Search for the cell housing the specified text and yield its (X, Y) center coordinate. 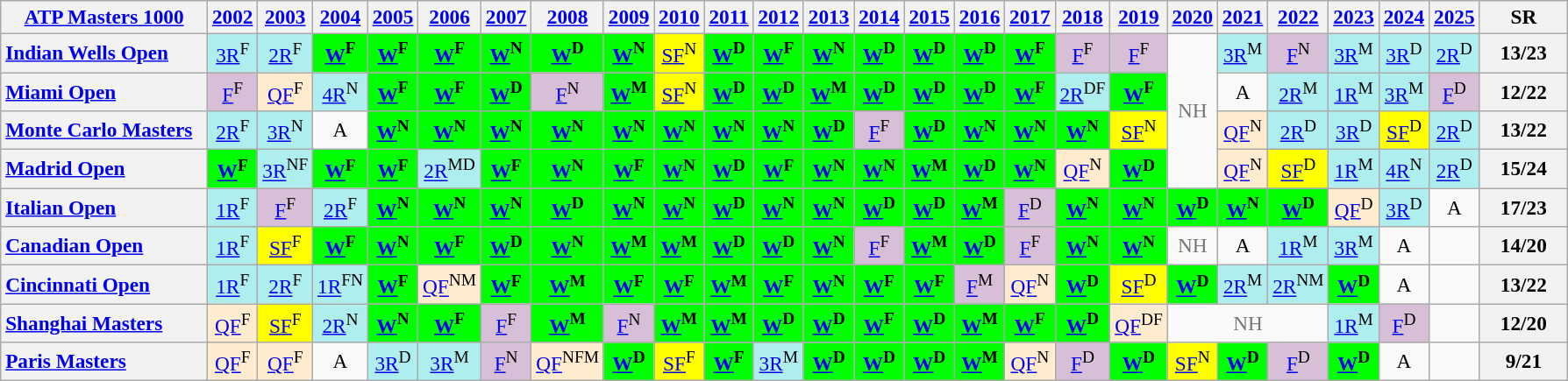
2002 (233, 17)
14/20 (1524, 245)
2003 (286, 17)
QFDF (1138, 322)
12/20 (1524, 322)
2012 (779, 17)
QFNFM (568, 361)
2017 (1030, 17)
15/24 (1524, 168)
Cincinnati Open (104, 284)
2014 (879, 17)
Italian Open (104, 207)
2005 (393, 17)
2018 (1082, 17)
2011 (729, 17)
2019 (1138, 17)
ATP Masters 1000 (104, 17)
3RNF (286, 168)
2007 (505, 17)
Paris Masters (104, 361)
2023 (1354, 17)
2022 (1298, 17)
2RNM (1298, 284)
2024 (1403, 17)
Indian Wells Open (104, 53)
2013 (828, 17)
SR (1524, 17)
Shanghai Masters (104, 322)
2004 (340, 17)
12/22 (1524, 91)
2021 (1242, 17)
2006 (450, 17)
2RN (340, 322)
Miami Open (104, 91)
FM (979, 284)
13/23 (1524, 53)
2020 (1193, 17)
2RDF (1082, 91)
2016 (979, 17)
QFNM (450, 284)
Monte Carlo Masters (104, 130)
2RMD (450, 168)
3RN (286, 130)
Madrid Open (104, 168)
3RF (233, 53)
QFD (1354, 207)
Canadian Open (104, 245)
9/21 (1524, 361)
2008 (568, 17)
2009 (628, 17)
17/23 (1524, 207)
2025 (1454, 17)
1RFN (340, 284)
2010 (679, 17)
2015 (930, 17)
